Capture the cell that displays the provided text and extract its (x, y) central coordinate. 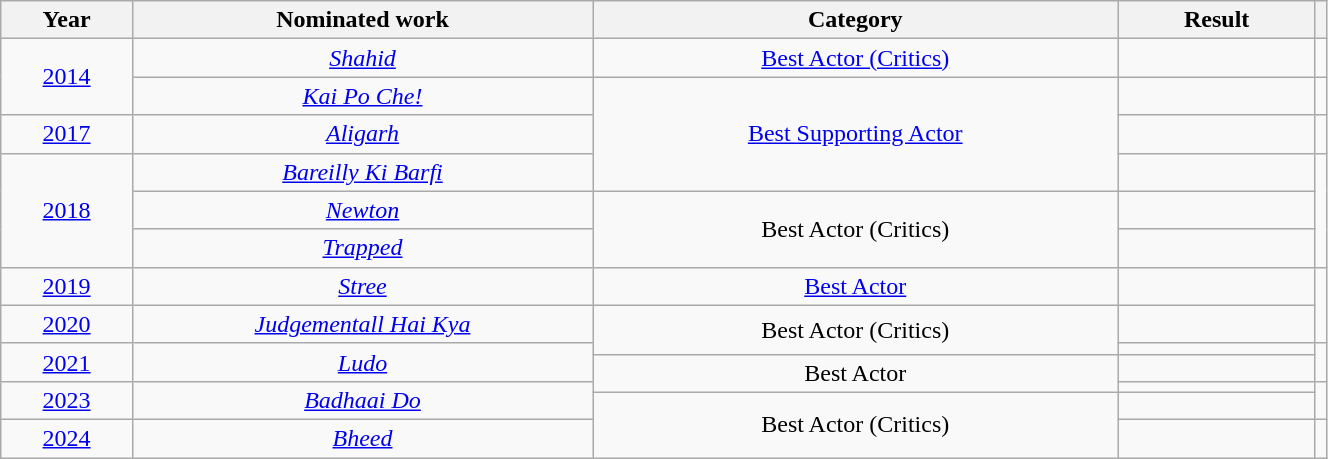
Kai Po Che! (362, 96)
Judgementall Hai Kya (362, 324)
2018 (67, 210)
Trapped (362, 248)
Newton (362, 210)
2017 (67, 134)
Badhaai Do (362, 400)
Bheed (362, 438)
Stree (362, 286)
Result (1216, 20)
2023 (67, 400)
Category (856, 20)
Ludo (362, 362)
2014 (67, 77)
Bareilly Ki Barfi (362, 172)
Nominated work (362, 20)
2024 (67, 438)
Year (67, 20)
Aligarh (362, 134)
2021 (67, 362)
Shahid (362, 58)
2020 (67, 324)
2019 (67, 286)
Best Supporting Actor (856, 134)
